Locate the cell with the specified text and output its [x, y] center coordinate. 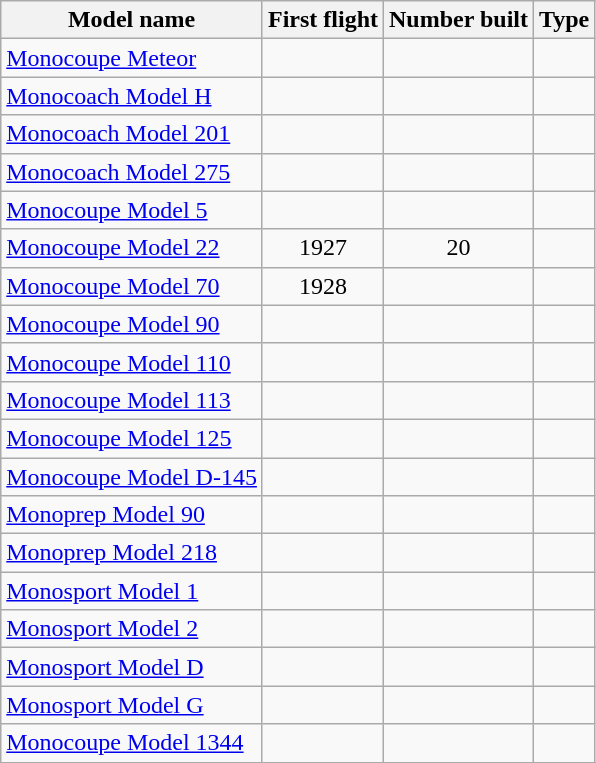
1928 [322, 286]
Monocoupe Model 90 [132, 324]
1927 [322, 248]
Monocoupe Model 22 [132, 248]
Monosport Model 1 [132, 591]
Monocoach Model H [132, 96]
Monosport Model D [132, 667]
Monocoupe Model 1344 [132, 743]
Monocoupe Model 110 [132, 362]
Monocoupe Model D-145 [132, 477]
Number built [459, 20]
First flight [322, 20]
Monosport Model G [132, 705]
Monocoupe Model 113 [132, 400]
Type [564, 20]
20 [459, 248]
Monocoupe Model 70 [132, 286]
Monosport Model 2 [132, 629]
Monocoupe Model 5 [132, 210]
Monocoach Model 275 [132, 172]
Model name [132, 20]
Monocoupe Meteor [132, 58]
Monoprep Model 218 [132, 553]
Monoprep Model 90 [132, 515]
Monocoach Model 201 [132, 134]
Monocoupe Model 125 [132, 438]
